Detect which cell encompasses the target text, then output its (X, Y) center coordinate. 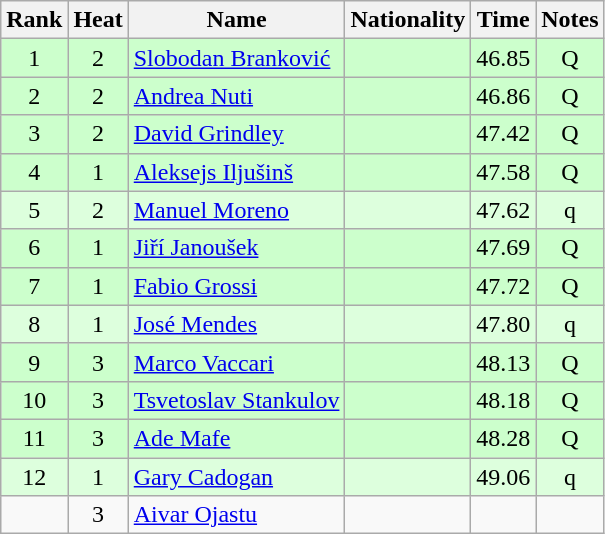
Rank (34, 20)
Nationality (408, 20)
47.80 (504, 324)
11 (34, 438)
Gary Cadogan (236, 477)
5 (34, 210)
48.18 (504, 400)
46.85 (504, 58)
Name (236, 20)
49.06 (504, 477)
47.58 (504, 172)
4 (34, 172)
46.86 (504, 96)
Tsvetoslav Stankulov (236, 400)
10 (34, 400)
Heat (98, 20)
47.62 (504, 210)
8 (34, 324)
Aleksejs Iljušinš (236, 172)
6 (34, 248)
Time (504, 20)
12 (34, 477)
Manuel Moreno (236, 210)
Notes (570, 20)
Ade Mafe (236, 438)
Slobodan Branković (236, 58)
José Mendes (236, 324)
48.28 (504, 438)
Andrea Nuti (236, 96)
David Grindley (236, 134)
7 (34, 286)
47.69 (504, 248)
9 (34, 362)
47.72 (504, 286)
Marco Vaccari (236, 362)
Fabio Grossi (236, 286)
47.42 (504, 134)
Jiří Janoušek (236, 248)
Aivar Ojastu (236, 515)
48.13 (504, 362)
